For the text-containing cell, return its midpoint in (x, y) coordinate format. 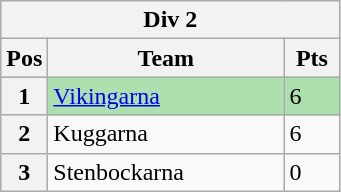
1 (24, 96)
0 (312, 172)
Stenbockarna (166, 172)
Kuggarna (166, 134)
Pos (24, 58)
Team (166, 58)
3 (24, 172)
Pts (312, 58)
Vikingarna (166, 96)
2 (24, 134)
Div 2 (170, 20)
